Determine the (X, Y) coordinate at the center of the cell enclosing the given text.  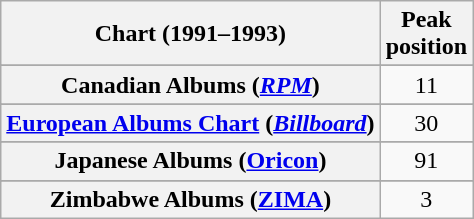
30 (426, 123)
Japanese Albums (Oricon) (190, 161)
Peakposition (426, 34)
European Albums Chart (Billboard) (190, 123)
Canadian Albums (RPM) (190, 85)
3 (426, 199)
Chart (1991–1993) (190, 34)
91 (426, 161)
11 (426, 85)
Zimbabwe Albums (ZIMA) (190, 199)
